Return (x, y) of the center of cell containing provided text 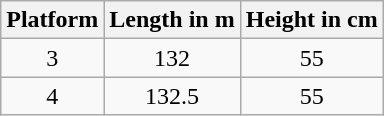
4 (52, 96)
Height in cm (312, 20)
Length in m (172, 20)
132.5 (172, 96)
3 (52, 58)
132 (172, 58)
Platform (52, 20)
